Determine the (x, y) coordinate at the center of the cell enclosing the given text.  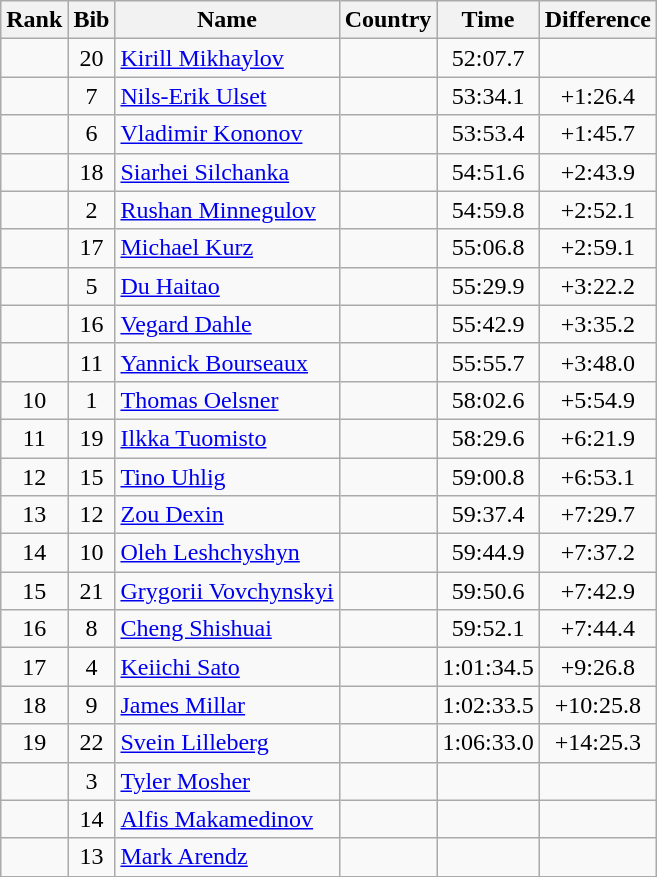
54:51.6 (488, 172)
Svein Lilleberg (227, 743)
52:07.7 (488, 58)
Zou Dexin (227, 515)
Time (488, 20)
+6:21.9 (598, 438)
Ilkka Tuomisto (227, 438)
+3:48.0 (598, 362)
+10:25.8 (598, 705)
54:59.8 (488, 210)
Bib (92, 20)
+7:44.4 (598, 629)
55:42.9 (488, 324)
+14:25.3 (598, 743)
+2:52.1 (598, 210)
Keiichi Sato (227, 667)
Rushan Minnegulov (227, 210)
1:02:33.5 (488, 705)
+3:35.2 (598, 324)
James Millar (227, 705)
Vladimir Kononov (227, 134)
Name (227, 20)
59:52.1 (488, 629)
+2:59.1 (598, 248)
Nils-Erik Ulset (227, 96)
6 (92, 134)
+1:45.7 (598, 134)
+2:43.9 (598, 172)
Cheng Shishuai (227, 629)
+7:37.2 (598, 553)
58:02.6 (488, 400)
1:06:33.0 (488, 743)
Siarhei Silchanka (227, 172)
2 (92, 210)
7 (92, 96)
Alfis Makamedinov (227, 819)
53:53.4 (488, 134)
Rank (34, 20)
Yannick Bourseaux (227, 362)
Vegard Dahle (227, 324)
53:34.1 (488, 96)
Tyler Mosher (227, 781)
Tino Uhlig (227, 477)
8 (92, 629)
1 (92, 400)
Difference (598, 20)
59:37.4 (488, 515)
59:44.9 (488, 553)
Country (388, 20)
Michael Kurz (227, 248)
Mark Arendz (227, 857)
9 (92, 705)
3 (92, 781)
+3:22.2 (598, 286)
55:06.8 (488, 248)
55:29.9 (488, 286)
+6:53.1 (598, 477)
Du Haitao (227, 286)
Thomas Oelsner (227, 400)
21 (92, 591)
20 (92, 58)
+9:26.8 (598, 667)
58:29.6 (488, 438)
55:55.7 (488, 362)
+7:42.9 (598, 591)
+7:29.7 (598, 515)
Kirill Mikhaylov (227, 58)
5 (92, 286)
59:50.6 (488, 591)
1:01:34.5 (488, 667)
22 (92, 743)
+1:26.4 (598, 96)
4 (92, 667)
+5:54.9 (598, 400)
Oleh Leshchyshyn (227, 553)
Grygorii Vovchynskyi (227, 591)
59:00.8 (488, 477)
